Extract the [x, y] coordinate from the center of the cell holding the provided text.  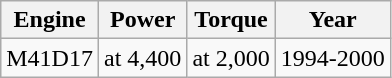
Engine [50, 20]
Year [332, 20]
at 4,400 [142, 58]
1994-2000 [332, 58]
Power [142, 20]
Torque [231, 20]
M41D17 [50, 58]
at 2,000 [231, 58]
